Return the (x, y) coordinate for the center point of the cell that contains the specified text.  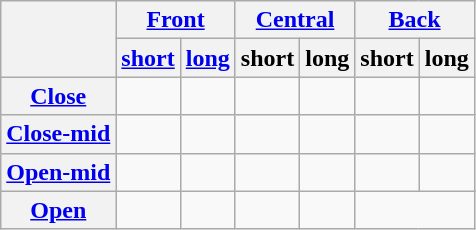
Front (176, 20)
Central (294, 20)
Close-mid (58, 134)
Open (58, 210)
Back (414, 20)
Open-mid (58, 172)
Close (58, 96)
